Identify which cell holds the provided text, then report its (X, Y) central coordinate. 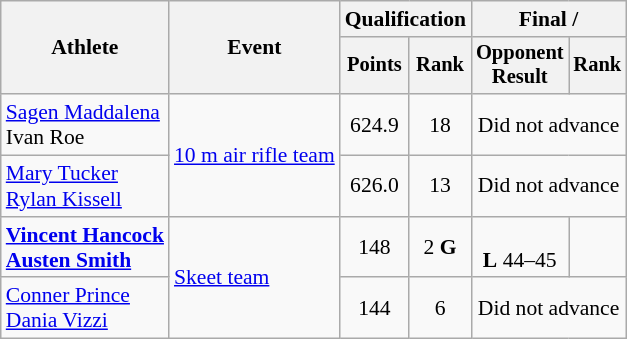
Points (374, 66)
148 (374, 248)
Skeet team (254, 278)
Vincent HancockAusten Smith (85, 248)
6 (440, 308)
Athlete (85, 48)
Qualification (406, 19)
144 (374, 308)
Final / (548, 19)
624.9 (374, 124)
OpponentResult (520, 66)
L 44–45 (520, 248)
13 (440, 186)
18 (440, 124)
Conner PrinceDania Vizzi (85, 308)
Mary TuckerRylan Kissell (85, 186)
2 G (440, 248)
Sagen MaddalenaIvan Roe (85, 124)
626.0 (374, 186)
10 m air rifle team (254, 155)
Event (254, 48)
